Capture the cell that displays the provided text and extract its (X, Y) central coordinate. 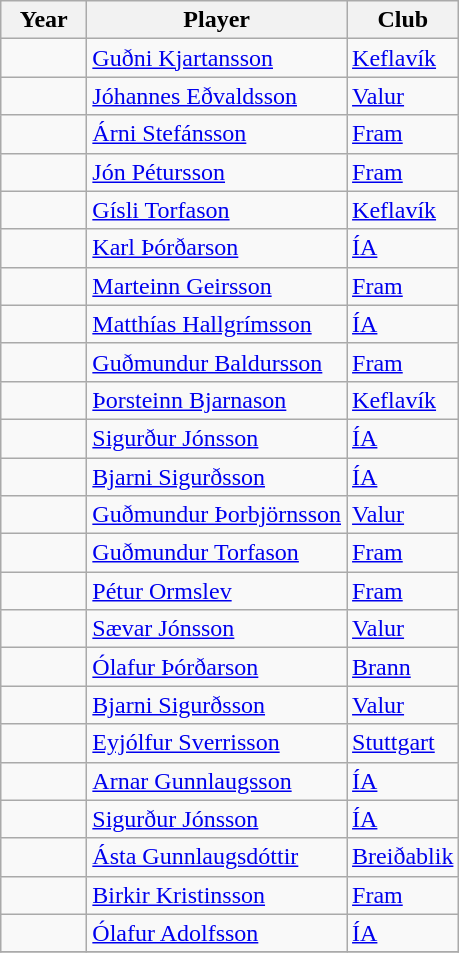
Marteinn Geirsson (217, 286)
Breiðablik (403, 857)
Player (217, 20)
Ásta Gunnlaugsdóttir (217, 857)
Arnar Gunnlaugsson (217, 781)
Sævar Jónsson (217, 629)
Karl Þórðarson (217, 248)
Guðmundur Þorbjörnsson (217, 515)
Guðmundur Torfason (217, 553)
Gísli Torfason (217, 210)
Club (403, 20)
Birkir Kristinsson (217, 895)
Brann (403, 667)
Ólafur Adolfsson (217, 933)
Matthías Hallgrímsson (217, 324)
Jón Pétursson (217, 172)
Þorsteinn Bjarnason (217, 400)
Jóhannes Eðvaldsson (217, 96)
Year (44, 20)
Stuttgart (403, 743)
Pétur Ormslev (217, 591)
Guðni Kjartansson (217, 58)
Eyjólfur Sverrisson (217, 743)
Guðmundur Baldursson (217, 362)
Ólafur Þórðarson (217, 667)
Árni Stefánsson (217, 134)
